From the cell containing the given text, extract its center point as [x, y] coordinate. 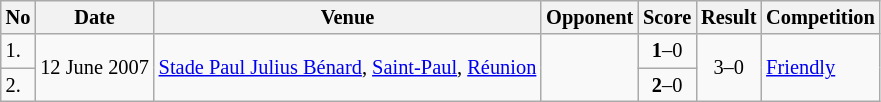
Result [728, 17]
Friendly [820, 68]
12 June 2007 [94, 68]
No [18, 17]
Score [667, 17]
1–0 [667, 51]
3–0 [728, 68]
Venue [348, 17]
Competition [820, 17]
2. [18, 85]
Stade Paul Julius Bénard, Saint-Paul, Réunion [348, 68]
Date [94, 17]
Opponent [590, 17]
2–0 [667, 85]
1. [18, 51]
